Capture the cell that displays the provided text and extract its (x, y) central coordinate. 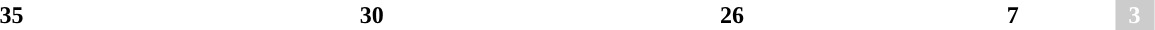
30 (372, 15)
3 (1134, 15)
26 (732, 15)
7 (1012, 15)
